Return [x, y] of the center of cell containing provided text 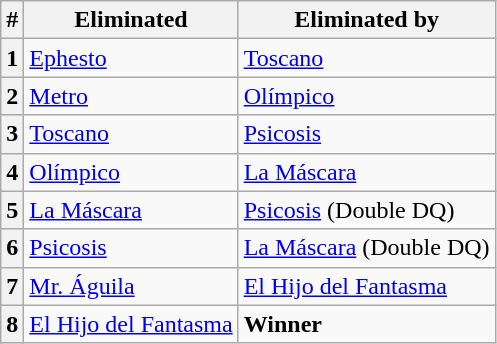
1 [12, 58]
Metro [131, 96]
5 [12, 210]
La Máscara (Double DQ) [366, 248]
Psicosis (Double DQ) [366, 210]
8 [12, 324]
3 [12, 134]
# [12, 20]
7 [12, 286]
Ephesto [131, 58]
4 [12, 172]
2 [12, 96]
Eliminated by [366, 20]
Winner [366, 324]
6 [12, 248]
Mr. Águila [131, 286]
Eliminated [131, 20]
